Capture the cell that displays the provided text and extract its (x, y) central coordinate. 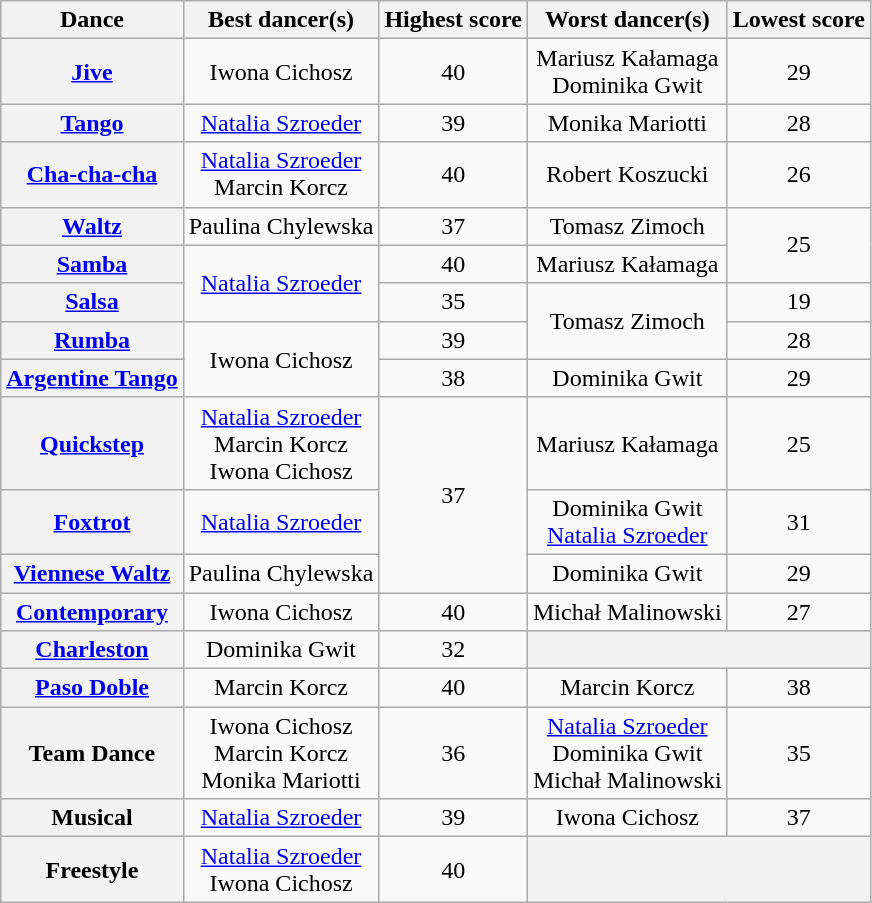
Dance (92, 20)
27 (798, 611)
Charleston (92, 650)
Argentine Tango (92, 378)
Waltz (92, 226)
Rumba (92, 340)
Paso Doble (92, 688)
31 (798, 522)
Jive (92, 72)
Monika Mariotti (627, 123)
Salsa (92, 302)
32 (454, 650)
Worst dancer(s) (627, 20)
Contemporary (92, 611)
Dominika GwitNatalia Szroeder (627, 522)
Natalia SzroederMarcin Korcz (281, 174)
Cha-cha-cha (92, 174)
Michał Malinowski (627, 611)
Natalia SzroederDominika GwitMichał Malinowski (627, 753)
Foxtrot (92, 522)
Tango (92, 123)
Team Dance (92, 753)
Lowest score (798, 20)
Natalia SzroederIwona Cichosz (281, 870)
36 (454, 753)
Iwona CichoszMarcin KorczMonika Mariotti (281, 753)
Highest score (454, 20)
19 (798, 302)
26 (798, 174)
Samba (92, 264)
Robert Koszucki (627, 174)
Best dancer(s) (281, 20)
Freestyle (92, 870)
Musical (92, 818)
Quickstep (92, 443)
Natalia SzroederMarcin KorczIwona Cichosz (281, 443)
Mariusz KałamagaDominika Gwit (627, 72)
Viennese Waltz (92, 573)
